Locate the cell with the specified text and output its [x, y] center coordinate. 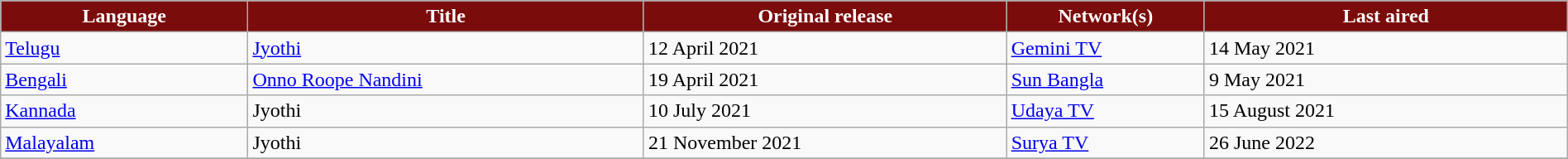
12 April 2021 [825, 48]
Sun Bangla [1105, 79]
Malayalam [124, 142]
15 August 2021 [1386, 111]
Kannada [124, 111]
21 November 2021 [825, 142]
Title [447, 17]
Telugu [124, 48]
10 July 2021 [825, 111]
Surya TV [1105, 142]
9 May 2021 [1386, 79]
Bengali [124, 79]
Last aired [1386, 17]
Onno Roope Nandini [447, 79]
14 May 2021 [1386, 48]
Language [124, 17]
Original release [825, 17]
Network(s) [1105, 17]
Gemini TV [1105, 48]
19 April 2021 [825, 79]
26 June 2022 [1386, 142]
Udaya TV [1105, 111]
